Detect which cell encompasses the target text, then output its (X, Y) center coordinate. 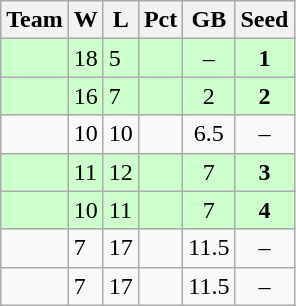
1 (264, 58)
GB (209, 20)
16 (86, 96)
5 (120, 58)
Pct (160, 20)
Team (35, 20)
12 (120, 172)
3 (264, 172)
L (120, 20)
18 (86, 58)
4 (264, 210)
Seed (264, 20)
6.5 (209, 134)
W (86, 20)
